Extract the [X, Y] coordinate from the center of the cell holding the provided text.  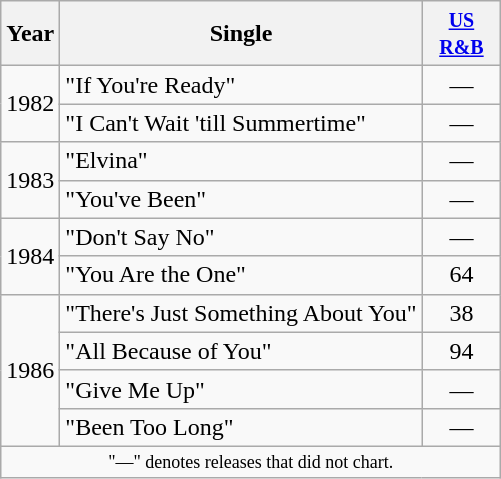
1986 [30, 370]
38 [462, 313]
"You've Been" [241, 199]
1984 [30, 256]
"Don't Say No" [241, 237]
"Give Me Up" [241, 389]
1982 [30, 104]
Single [241, 34]
"—" denotes releases that did not chart. [251, 462]
"There's Just Something About You" [241, 313]
Year [30, 34]
"If You're Ready" [241, 85]
"I Can't Wait 'till Summertime" [241, 123]
94 [462, 351]
"You Are the One" [241, 275]
"All Because of You" [241, 351]
"Been Too Long" [241, 427]
64 [462, 275]
"Elvina" [241, 161]
US R&B [462, 34]
1983 [30, 180]
